Extract the (x, y) coordinate from the center of the cell holding the provided text.  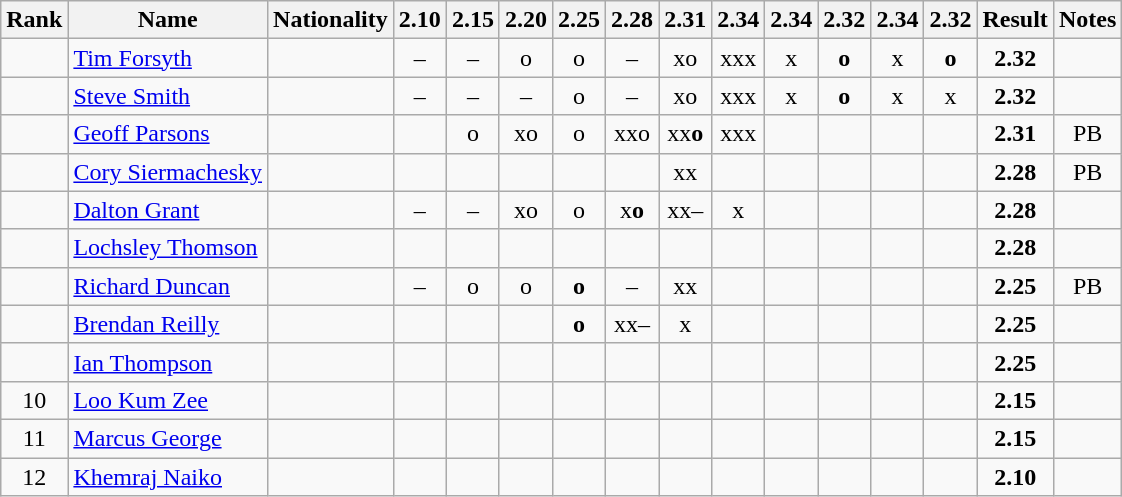
Tim Forsyth (168, 58)
Ian Thompson (168, 362)
Notes (1087, 20)
Dalton Grant (168, 210)
Name (168, 20)
10 (34, 400)
11 (34, 438)
Loo Kum Zee (168, 400)
Lochsley Thomson (168, 248)
Rank (34, 20)
Marcus George (168, 438)
Khemraj Naiko (168, 477)
2.20 (526, 20)
Brendan Reilly (168, 324)
12 (34, 477)
Steve Smith (168, 96)
Geoff Parsons (168, 134)
Richard Duncan (168, 286)
Result (1015, 20)
Cory Siermachesky (168, 172)
Nationality (331, 20)
